Detect which cell encompasses the target text, then output its (X, Y) center coordinate. 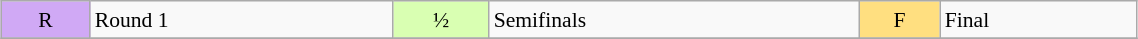
Round 1 (242, 20)
R (46, 20)
F (900, 20)
Final (1038, 20)
½ (440, 20)
Semifinals (674, 20)
